From the cell containing the given text, extract its center point as (X, Y) coordinate. 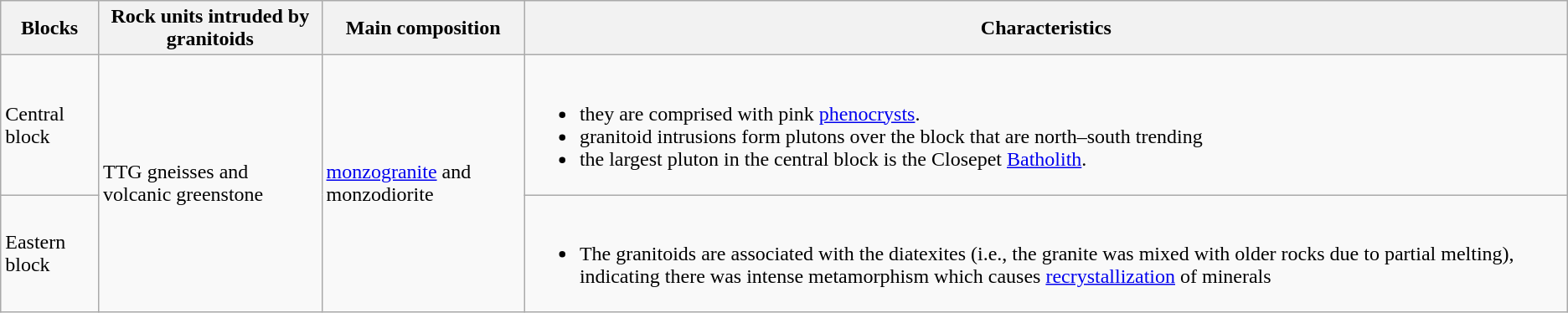
Eastern block (50, 254)
Main composition (423, 28)
TTG gneisses and volcanic greenstone (209, 184)
Characteristics (1045, 28)
monzogranite and monzodiorite (423, 184)
Rock units intruded by granitoids (209, 28)
Central block (50, 126)
Blocks (50, 28)
